Extract the [X, Y] coordinate from the center of the cell holding the provided text.  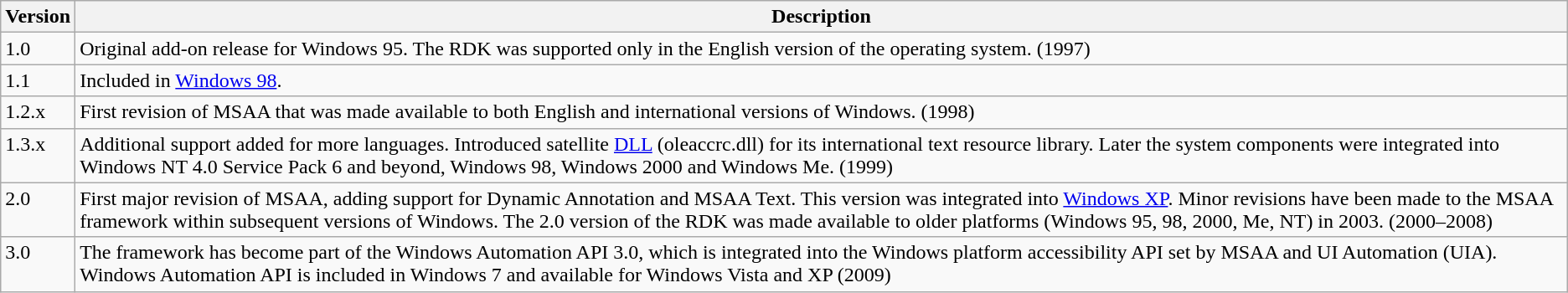
1.2.x [39, 112]
1.1 [39, 80]
Included in Windows 98. [822, 80]
Description [822, 17]
3.0 [39, 265]
First revision of MSAA that was made available to both English and international versions of Windows. (1998) [822, 112]
1.3.x [39, 156]
Version [39, 17]
1.0 [39, 49]
Original add-on release for Windows 95. The RDK was supported only in the English version of the operating system. (1997) [822, 49]
2.0 [39, 209]
